Search for the cell housing the specified text and yield its (x, y) center coordinate. 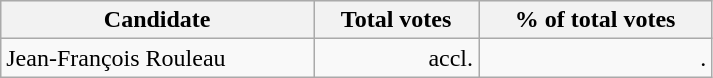
. (596, 58)
Jean-François Rouleau (158, 58)
% of total votes (596, 20)
accl. (396, 58)
Total votes (396, 20)
Candidate (158, 20)
